Provide the (x, y) coordinate of the cell's center where the given text is located.  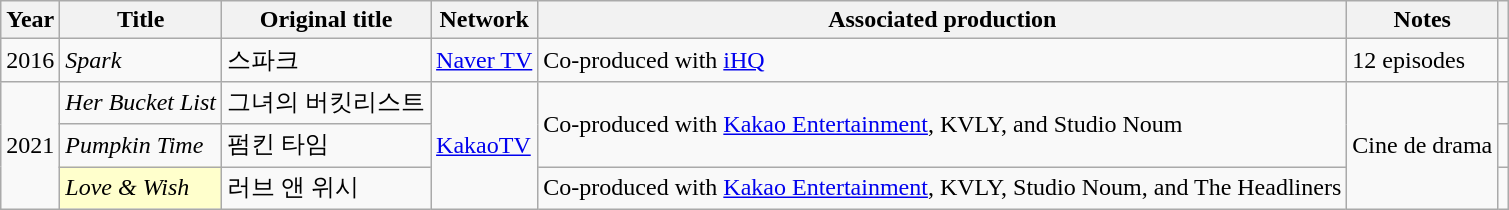
12 episodes (1422, 60)
2021 (30, 145)
펌킨 타임 (326, 146)
2016 (30, 60)
Network (484, 20)
Pumpkin Time (141, 146)
Co-produced with Kakao Entertainment, KVLY, and Studio Noum (942, 124)
스파크 (326, 60)
Co-produced with iHQ (942, 60)
Naver TV (484, 60)
Title (141, 20)
Associated production (942, 20)
Love & Wish (141, 188)
러브 앤 위시 (326, 188)
Co-produced with Kakao Entertainment, KVLY, Studio Noum, and The Headliners (942, 188)
KakaoTV (484, 145)
Notes (1422, 20)
그녀의 버킷리스트 (326, 102)
Her Bucket List (141, 102)
Original title (326, 20)
Spark (141, 60)
Year (30, 20)
Cine de drama (1422, 145)
